For the text-containing cell, return its midpoint in [X, Y] coordinate format. 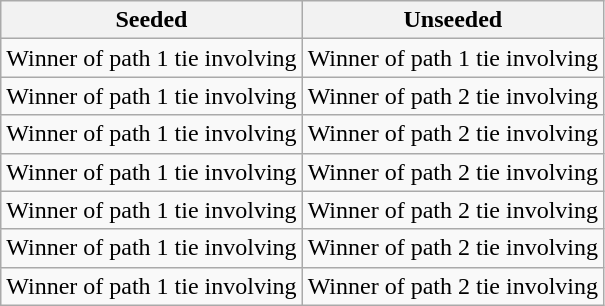
Seeded [152, 20]
Unseeded [452, 20]
